Return the (X, Y) coordinate for the center point of the cell that contains the specified text.  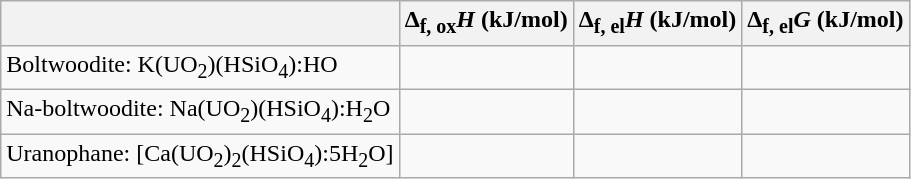
Δf, elH (kJ/mol) (658, 23)
Δf, oxH (kJ/mol) (486, 23)
Boltwoodite: K(UO2)(HSiO4):HO (200, 67)
Uranophane: [Ca(UO2)2(HSiO4):5H2O] (200, 156)
Δf, elG (kJ/mol) (826, 23)
Na-boltwoodite: Na(UO2)(HSiO4):H2O (200, 111)
